Scan for the cell matching the given text and deliver its (X, Y) coordinate at center. 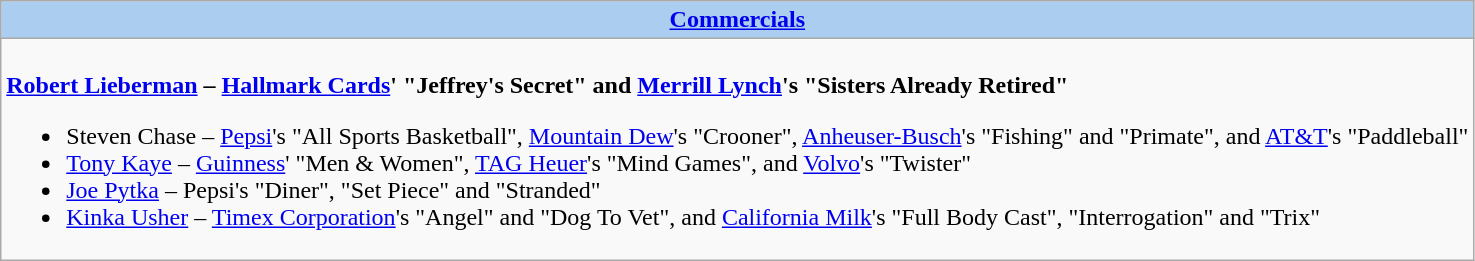
Commercials (738, 20)
